Return the [x, y] coordinate for the center point of the cell that contains the specified text.  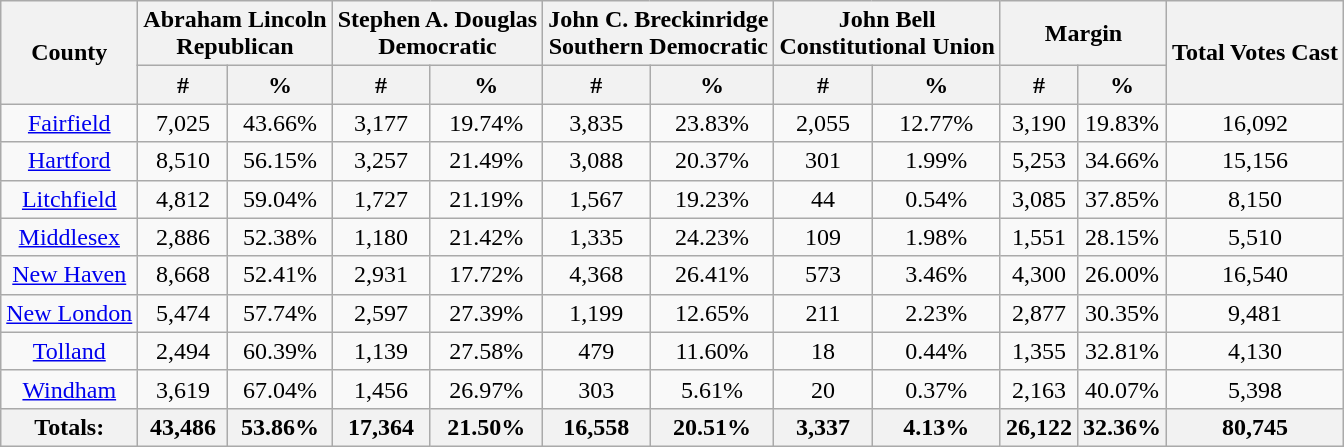
28.15% [1122, 237]
5.61% [712, 389]
21.50% [486, 427]
John C. BreckinridgeSouthern Democratic [658, 34]
Stephen A. DouglasDemocratic [437, 34]
24.23% [712, 237]
57.74% [280, 313]
27.58% [486, 351]
Litchfield [70, 199]
4,368 [596, 275]
3,257 [381, 161]
Tolland [70, 351]
Fairfield [70, 123]
30.35% [1122, 313]
26.97% [486, 389]
16,558 [596, 427]
County [70, 52]
Middlesex [70, 237]
301 [823, 161]
18 [823, 351]
3,177 [381, 123]
16,092 [1256, 123]
5,398 [1256, 389]
4,130 [1256, 351]
4.13% [936, 427]
21.19% [486, 199]
1,456 [381, 389]
26,122 [1038, 427]
15,156 [1256, 161]
2,877 [1038, 313]
44 [823, 199]
2,931 [381, 275]
26.41% [712, 275]
23.83% [712, 123]
5,474 [183, 313]
0.54% [936, 199]
Totals: [70, 427]
3,337 [823, 427]
20.37% [712, 161]
303 [596, 389]
59.04% [280, 199]
3.46% [936, 275]
1.98% [936, 237]
Margin [1083, 34]
80,745 [1256, 427]
2,163 [1038, 389]
1,727 [381, 199]
9,481 [1256, 313]
573 [823, 275]
60.39% [280, 351]
2,597 [381, 313]
3,085 [1038, 199]
8,668 [183, 275]
3,619 [183, 389]
211 [823, 313]
27.39% [486, 313]
16,540 [1256, 275]
20.51% [712, 427]
4,812 [183, 199]
1.99% [936, 161]
2.23% [936, 313]
56.15% [280, 161]
20 [823, 389]
Windham [70, 389]
7,025 [183, 123]
2,494 [183, 351]
0.37% [936, 389]
Abraham LincolnRepublican [235, 34]
Total Votes Cast [1256, 52]
1,335 [596, 237]
109 [823, 237]
3,190 [1038, 123]
19.74% [486, 123]
8,510 [183, 161]
34.66% [1122, 161]
3,835 [596, 123]
67.04% [280, 389]
1,567 [596, 199]
52.38% [280, 237]
New Haven [70, 275]
Hartford [70, 161]
21.42% [486, 237]
4,300 [1038, 275]
26.00% [1122, 275]
2,055 [823, 123]
53.86% [280, 427]
1,180 [381, 237]
32.81% [1122, 351]
11.60% [712, 351]
5,253 [1038, 161]
1,139 [381, 351]
52.41% [280, 275]
12.65% [712, 313]
479 [596, 351]
32.36% [1122, 427]
17,364 [381, 427]
5,510 [1256, 237]
17.72% [486, 275]
19.83% [1122, 123]
21.49% [486, 161]
43.66% [280, 123]
New London [70, 313]
43,486 [183, 427]
40.07% [1122, 389]
1,355 [1038, 351]
0.44% [936, 351]
1,551 [1038, 237]
John BellConstitutional Union [887, 34]
8,150 [1256, 199]
37.85% [1122, 199]
3,088 [596, 161]
12.77% [936, 123]
1,199 [596, 313]
19.23% [712, 199]
2,886 [183, 237]
